Determine the [x, y] coordinate at the center of the cell enclosing the given text.  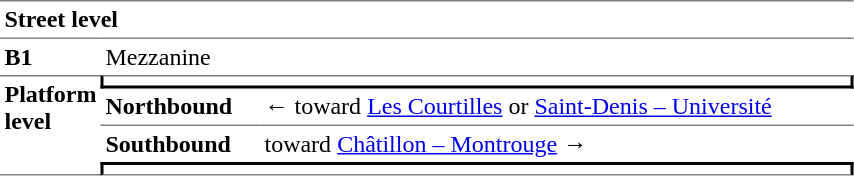
← toward Les Courtilles or Saint-Denis – Université [557, 107]
Street level [427, 19]
Northbound [180, 107]
Southbound [180, 144]
Mezzanine [478, 57]
Platform level [50, 125]
B1 [50, 57]
toward Châtillon – Montrouge → [557, 144]
